Determine the (X, Y) coordinate at the center of the cell enclosing the given text.  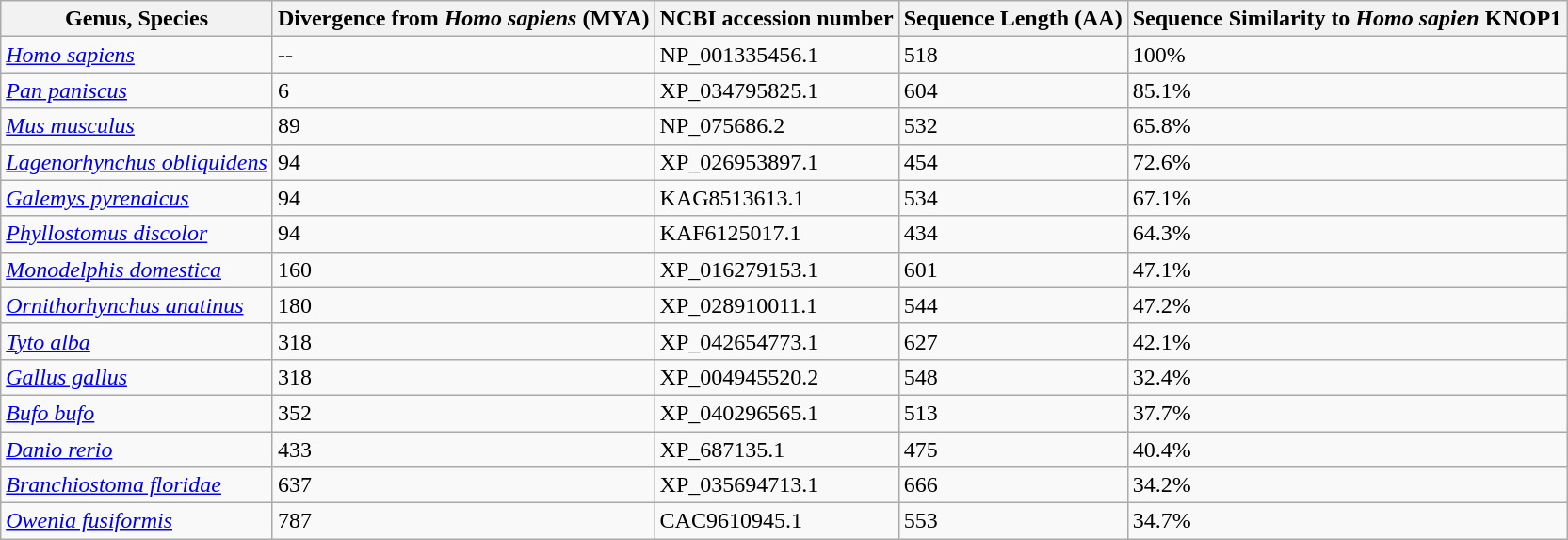
Phyllostomus discolor (137, 234)
NCBI accession number (776, 19)
100% (1347, 55)
Tyto alba (137, 341)
34.2% (1347, 485)
XP_034795825.1 (776, 90)
Galemys pyrenaicus (137, 198)
85.1% (1347, 90)
65.8% (1347, 126)
XP_026953897.1 (776, 162)
513 (1013, 413)
604 (1013, 90)
Pan paniscus (137, 90)
532 (1013, 126)
637 (463, 485)
Owenia fusiformis (137, 521)
37.7% (1347, 413)
NP_001335456.1 (776, 55)
534 (1013, 198)
89 (463, 126)
544 (1013, 305)
Danio rerio (137, 450)
XP_028910011.1 (776, 305)
553 (1013, 521)
352 (463, 413)
548 (1013, 377)
Homo sapiens (137, 55)
34.7% (1347, 521)
787 (463, 521)
601 (1013, 270)
Bufo bufo (137, 413)
Genus, Species (137, 19)
XP_004945520.2 (776, 377)
32.4% (1347, 377)
434 (1013, 234)
6 (463, 90)
Monodelphis domestica (137, 270)
XP_687135.1 (776, 450)
Mus musculus (137, 126)
627 (1013, 341)
40.4% (1347, 450)
42.1% (1347, 341)
XP_040296565.1 (776, 413)
160 (463, 270)
Sequence Length (AA) (1013, 19)
47.1% (1347, 270)
KAG8513613.1 (776, 198)
Branchiostoma floridae (137, 485)
666 (1013, 485)
433 (463, 450)
-- (463, 55)
Divergence from Homo sapiens (MYA) (463, 19)
XP_035694713.1 (776, 485)
64.3% (1347, 234)
Lagenorhynchus obliquidens (137, 162)
518 (1013, 55)
XP_016279153.1 (776, 270)
Ornithorhynchus anatinus (137, 305)
180 (463, 305)
CAC9610945.1 (776, 521)
Gallus gallus (137, 377)
72.6% (1347, 162)
454 (1013, 162)
67.1% (1347, 198)
XP_042654773.1 (776, 341)
KAF6125017.1 (776, 234)
NP_075686.2 (776, 126)
475 (1013, 450)
Sequence Similarity to Homo sapien KNOP1 (1347, 19)
47.2% (1347, 305)
